From the cell containing the given text, extract its center point as (x, y) coordinate. 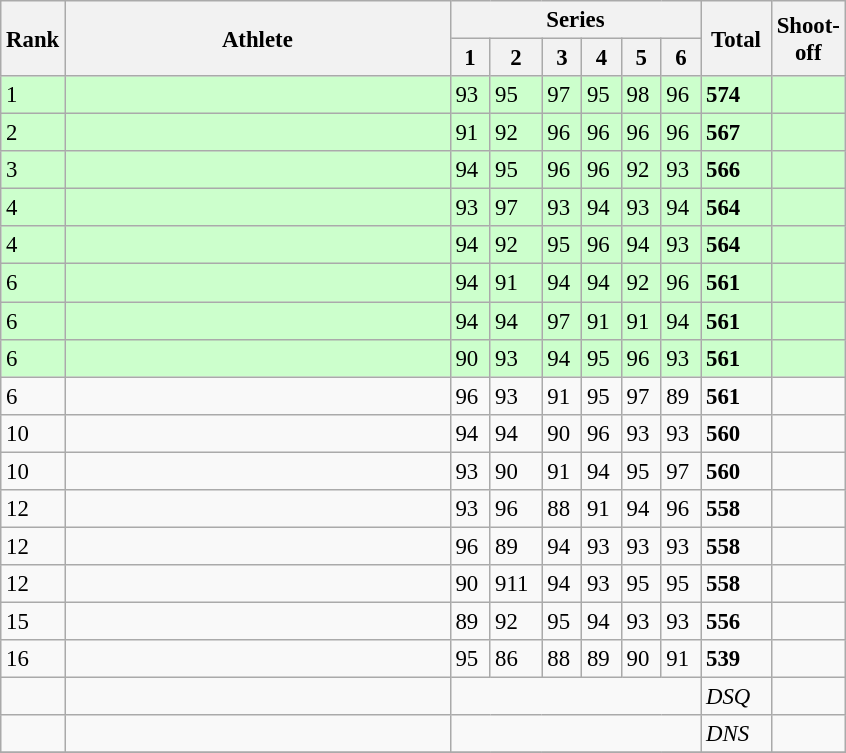
86 (516, 659)
DSQ (736, 697)
Shoot-off (808, 38)
98 (641, 95)
Athlete (258, 38)
15 (33, 621)
16 (33, 659)
574 (736, 95)
556 (736, 621)
DNS (736, 734)
5 (641, 58)
539 (736, 659)
Series (576, 20)
911 (516, 584)
Rank (33, 38)
567 (736, 133)
Total (736, 38)
566 (736, 170)
